Return the [x, y] coordinate for the center point of the cell that contains the specified text.  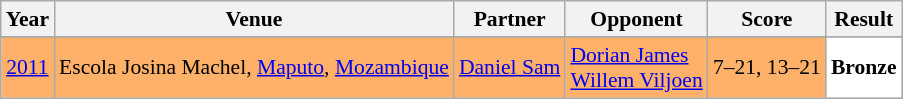
Score [767, 19]
Partner [510, 19]
Result [864, 19]
7–21, 13–21 [767, 68]
Daniel Sam [510, 68]
Escola Josina Machel, Maputo, Mozambique [254, 68]
Year [28, 19]
Venue [254, 19]
Bronze [864, 68]
Opponent [636, 19]
Dorian James Willem Viljoen [636, 68]
2011 [28, 68]
